Return (X, Y) of the center of cell containing provided text 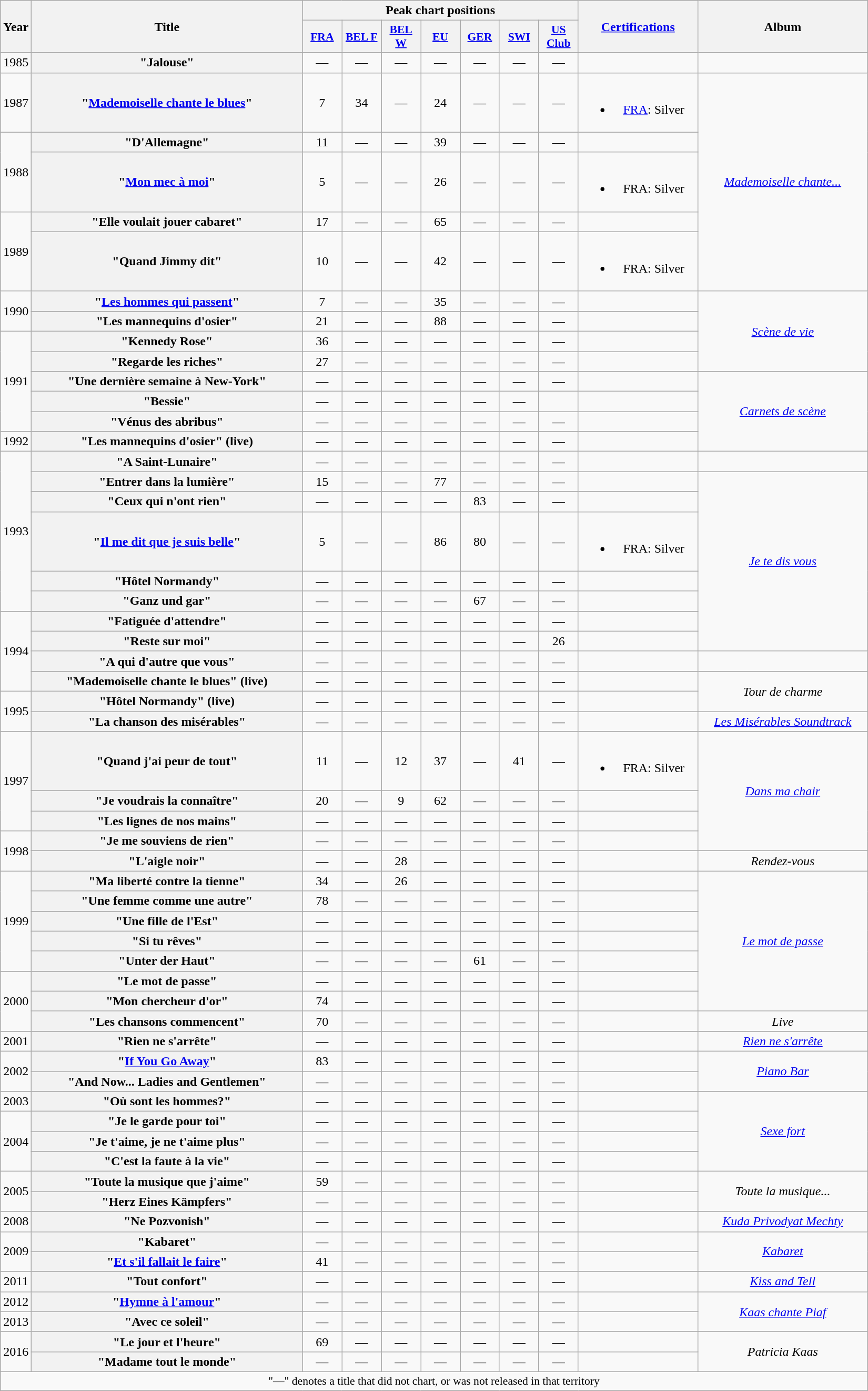
"Fatiguée d'attendre" (167, 621)
BEL F (362, 37)
67 (480, 601)
70 (322, 1021)
65 (441, 222)
"Les mannequins d'osier" (live) (167, 442)
Je te dis vous (783, 561)
Title (167, 26)
2012 (16, 1302)
"Hôtel Normandy" (live) (167, 701)
2002 (16, 1071)
1993 (16, 532)
"Mon chercheur d'or" (167, 1001)
Les Misérables Soundtrack (783, 722)
"Elle voulait jouer cabaret" (167, 222)
2004 (16, 1142)
Kabaret (783, 1252)
"Une femme comme une autre" (167, 901)
"Toute la musique que j'aime" (167, 1182)
"If You Go Away" (167, 1061)
"A qui d'autre que vous" (167, 661)
2011 (16, 1282)
"D'Allemagne" (167, 142)
27 (322, 362)
"Mon mec à moi" (167, 182)
15 (322, 482)
SWI (519, 37)
Rendez-vous (783, 861)
"Les hommes qui passent" (167, 301)
42 (441, 261)
"Si tu rêves" (167, 941)
"Et s'il fallait le faire" (167, 1262)
74 (322, 1001)
Kiss and Tell (783, 1282)
1988 (16, 172)
"Ganz und gar" (167, 601)
35 (441, 301)
Dans ma chair (783, 792)
Kaas chante Piaf (783, 1312)
"Je le garde pour toi" (167, 1122)
1997 (16, 781)
59 (322, 1182)
"Mademoiselle chante le blues" (live) (167, 681)
"Le mot de passe" (167, 981)
Carnets de scène (783, 412)
Certifications (638, 26)
"A Saint-Lunaire" (167, 462)
Rien ne s'arrête (783, 1041)
"Ceux qui n'ont rien" (167, 502)
EU (441, 37)
Toute la musique... (783, 1192)
Scène de vie (783, 331)
"Mademoiselle chante le blues" (167, 102)
Mademoiselle chante... (783, 182)
"Ma liberté contre la tienne" (167, 881)
"Je t'aime, je ne t'aime plus" (167, 1142)
1987 (16, 102)
"Madame tout le monde" (167, 1362)
86 (441, 541)
"Le jour et l'heure" (167, 1342)
Piano Bar (783, 1071)
1995 (16, 711)
21 (322, 321)
GER (480, 37)
"Où sont les hommes?" (167, 1102)
39 (441, 142)
"Les mannequins d'osier" (167, 321)
"Quand Jimmy dit" (167, 261)
Kuda Privodyat Mechty (783, 1222)
1992 (16, 442)
"Ne Pozvonish" (167, 1222)
"Une dernière semaine à New-York" (167, 382)
"Quand j'ai peur de tout" (167, 761)
"Regarde les riches" (167, 362)
62 (441, 801)
1985 (16, 63)
28 (401, 861)
2001 (16, 1041)
Album (783, 26)
61 (480, 961)
"Rien ne s'arrête" (167, 1041)
Le mot de passe (783, 941)
"Il me dit que je suis belle" (167, 541)
"Jalouse" (167, 63)
24 (441, 102)
"Unter der Haut" (167, 961)
2016 (16, 1352)
Peak chart positions (440, 11)
"Kabaret" (167, 1242)
BEL W (401, 37)
2013 (16, 1322)
"Tout confort" (167, 1282)
88 (441, 321)
Patricia Kaas (783, 1352)
2005 (16, 1192)
1994 (16, 651)
1990 (16, 311)
"Kennedy Rose" (167, 341)
US Club (559, 37)
80 (480, 541)
Sexe fort (783, 1132)
1999 (16, 921)
"Hôtel Normandy" (167, 581)
"Les lignes de nos mains" (167, 821)
1989 (16, 252)
10 (322, 261)
"Vénus des abribus" (167, 422)
"—" denotes a title that did not chart, or was not released in that territory (435, 1381)
69 (322, 1342)
"C'est la faute à la vie" (167, 1162)
1991 (16, 381)
Year (16, 26)
2009 (16, 1252)
2003 (16, 1102)
77 (441, 482)
20 (322, 801)
36 (322, 341)
Live (783, 1021)
"L'aigle noir" (167, 861)
"Je me souviens de rien" (167, 841)
1998 (16, 851)
"Une fille de l'Est" (167, 921)
"Entrer dans la lumière" (167, 482)
"Reste sur moi" (167, 641)
"Avec ce soleil" (167, 1322)
Tour de charme (783, 691)
"And Now... Ladies and Gentlemen" (167, 1082)
"Hymne à l'amour" (167, 1302)
"Je voudrais la connaître" (167, 801)
"La chanson des misérables" (167, 722)
12 (401, 761)
17 (322, 222)
"Herz Eines Kämpfers" (167, 1202)
2000 (16, 1001)
9 (401, 801)
FRA (322, 37)
"Bessie" (167, 402)
2008 (16, 1222)
78 (322, 901)
"Les chansons commencent" (167, 1021)
37 (441, 761)
